Extract the (X, Y) coordinate from the center of the cell holding the provided text.  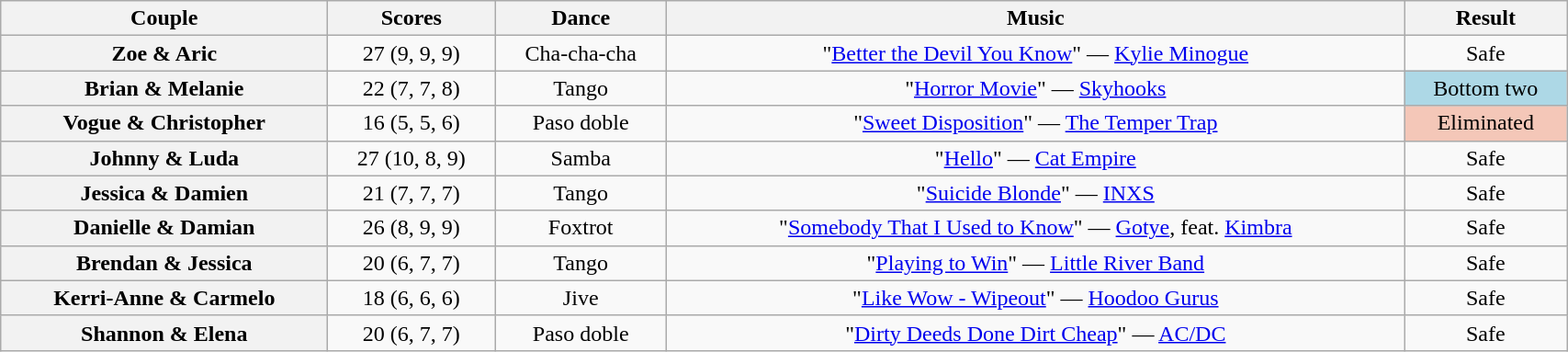
Brendan & Jessica (164, 263)
"Hello" — Cat Empire (1036, 158)
Jive (581, 298)
"Suicide Blonde" — INXS (1036, 193)
Scores (412, 18)
Brian & Melanie (164, 88)
Shannon & Elena (164, 333)
Vogue & Christopher (164, 123)
Johnny & Luda (164, 158)
Danielle & Damian (164, 228)
"Sweet Disposition" — The Temper Trap (1036, 123)
"Horror Movie" — Skyhooks (1036, 88)
22 (7, 7, 8) (412, 88)
Samba (581, 158)
Music (1036, 18)
27 (9, 9, 9) (412, 53)
Dance (581, 18)
16 (5, 5, 6) (412, 123)
27 (10, 8, 9) (412, 158)
Result (1486, 18)
Eliminated (1486, 123)
21 (7, 7, 7) (412, 193)
Bottom two (1486, 88)
"Somebody That I Used to Know" — Gotye, feat. Kimbra (1036, 228)
Foxtrot (581, 228)
18 (6, 6, 6) (412, 298)
"Dirty Deeds Done Dirt Cheap" — AC/DC (1036, 333)
Cha-cha-cha (581, 53)
Couple (164, 18)
Zoe & Aric (164, 53)
"Better the Devil You Know" — Kylie Minogue (1036, 53)
"Like Wow - Wipeout" — Hoodoo Gurus (1036, 298)
Jessica & Damien (164, 193)
26 (8, 9, 9) (412, 228)
"Playing to Win" — Little River Band (1036, 263)
Kerri-Anne & Carmelo (164, 298)
